Return (X, Y) of the center of cell containing provided text 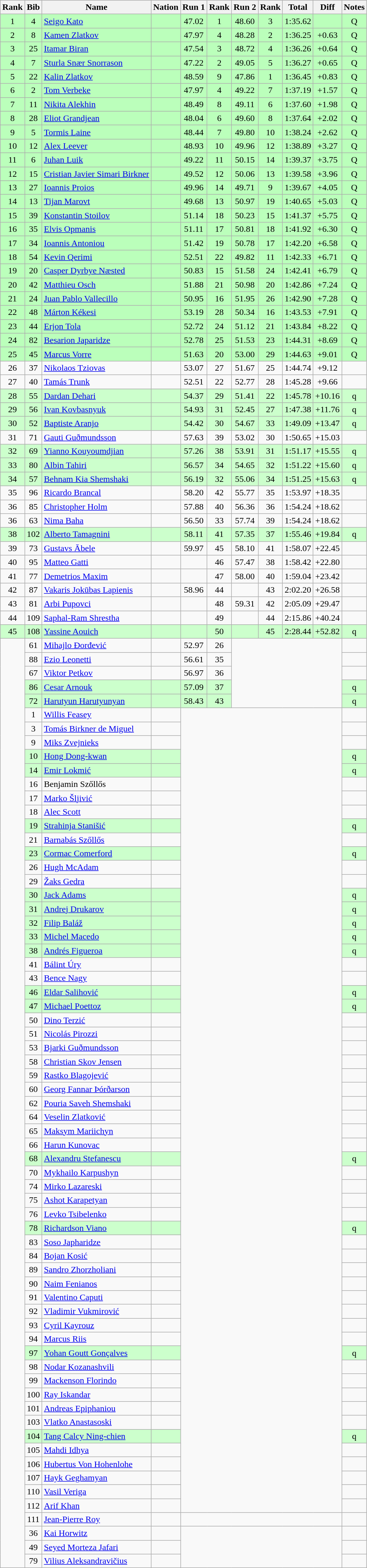
50.23 (245, 215)
54.65 (245, 465)
1:42.90 (298, 299)
Hubertus Von Hohenlohe (97, 1464)
Name (97, 7)
Cyril Kayrouz (97, 1325)
+0.83 (327, 77)
+1.98 (327, 104)
Vladimir Vukmirović (97, 1311)
Miks Zvejnieks (97, 742)
56 (34, 410)
Marko Šljivić (97, 798)
47.54 (194, 49)
Saphal-Ram Shrestha (97, 618)
1:42.86 (298, 285)
54.93 (194, 410)
56.50 (194, 520)
57.26 (194, 451)
Alec Scott (97, 812)
110 (34, 1491)
+3.96 (327, 174)
57.88 (194, 507)
Andrés Figueroa (97, 951)
Demetrios Maxim (97, 576)
Alexandru Stefanescu (97, 1159)
+3.27 (327, 146)
+5.03 (327, 202)
53.19 (194, 312)
51.63 (194, 354)
112 (34, 1506)
Andreas Epiphaniou (97, 1408)
90 (34, 1283)
1:43.84 (298, 326)
1:39.37 (298, 160)
Willis Feasey (97, 715)
Ioannis Proios (97, 188)
48.93 (194, 146)
Pouria Saveh Shemshaki (97, 1103)
Bojan Kosić (97, 1256)
Run 2 (245, 7)
Nodar Kozanashvili (97, 1367)
50.06 (245, 174)
50.95 (194, 299)
93 (34, 1325)
2:05.09 (298, 604)
+10.16 (327, 395)
98 (34, 1367)
Mykhailo Karpushyn (97, 1173)
59.97 (194, 548)
Ioannis Antoniou (97, 243)
51.41 (245, 395)
69 (34, 451)
+40.24 (327, 618)
1:49.09 (298, 424)
Vlatko Anastasoski (97, 1422)
Hugh McAdam (97, 867)
1:38.24 (298, 132)
62 (34, 1103)
Kalin Zlatkov (97, 77)
49.68 (194, 202)
68 (34, 1159)
Dino Terzić (97, 1020)
103 (34, 1422)
52.77 (245, 382)
+7.24 (327, 285)
1:39.58 (298, 174)
95 (34, 562)
+15.60 (327, 465)
49.60 (245, 118)
89 (34, 1269)
91 (34, 1298)
Dardan Dehari (97, 395)
Alex Leever (97, 146)
Hayk Geghamyan (97, 1478)
58.11 (194, 534)
Harutyun Harutyunyan (97, 701)
85 (34, 507)
49.05 (245, 63)
+8.22 (327, 326)
1:42.20 (298, 243)
Yianno Kouyoumdjian (97, 451)
74 (34, 1186)
1:59.04 (298, 576)
1:42.33 (298, 257)
Ashot Karapetyan (97, 1200)
+26.58 (327, 590)
Maksym Mariichyn (97, 1131)
Elvis Opmanis (97, 229)
1:39.67 (298, 188)
+9.12 (327, 368)
51.95 (245, 299)
Mihajlo Đorđević (97, 645)
1:51.22 (298, 465)
56.97 (194, 673)
48.72 (245, 49)
Bib (34, 7)
94 (34, 1339)
Eliot Grandjean (97, 118)
1:37.64 (298, 118)
Tijan Marovt (97, 202)
Sturla Snær Snorrason (97, 63)
Hong Dong-kwan (97, 756)
Nation (166, 7)
Alberto Tamagnini (97, 534)
Christian Skov Jensen (97, 1062)
Matteo Gatti (97, 562)
Arbi Pupovci (97, 604)
Cormac Comerford (97, 854)
48.04 (194, 118)
Levko Tsibelenko (97, 1214)
+13.47 (327, 424)
49.80 (245, 132)
50.78 (245, 243)
Matthieu Osch (97, 285)
+1.57 (327, 90)
+23.42 (327, 576)
1:44.74 (298, 368)
96 (34, 493)
1:35.62 (298, 21)
+6.79 (327, 271)
Michel Macedo (97, 937)
76 (34, 1214)
+9.01 (327, 354)
47.86 (245, 77)
48.59 (194, 77)
+18.35 (327, 493)
50.97 (245, 202)
83 (34, 1242)
1:53.97 (298, 493)
1:55.46 (298, 534)
Kamen Zlatkov (97, 35)
99 (34, 1381)
+15.63 (327, 479)
Michael Poettoz (97, 1006)
+19.84 (327, 534)
51.14 (194, 215)
+7.28 (327, 299)
Juan Pablo Vallecillo (97, 299)
57.63 (194, 437)
51.12 (245, 326)
1:36.27 (298, 63)
Valentino Caputi (97, 1298)
Tom Verbeke (97, 90)
Benjamin Szőllős (97, 784)
1:47.38 (298, 410)
57 (34, 479)
Diff (327, 7)
Viktor Petkov (97, 673)
Baptiste Aranjo (97, 424)
+5.75 (327, 215)
Seyed Morteza Jafari (97, 1547)
Soso Japharidze (97, 1242)
1:40.65 (298, 202)
Vakaris Jokūbas Lapienis (97, 590)
1:58.42 (298, 562)
59.31 (245, 604)
100 (34, 1395)
48.49 (194, 104)
Tomás Birkner de Miguel (97, 729)
102 (34, 534)
Kevin Qerimi (97, 257)
58.20 (194, 493)
+52.82 (327, 632)
56.61 (194, 659)
Georg Fannar Þórðarson (97, 1089)
+2.02 (327, 118)
1:51.17 (298, 451)
+0.65 (327, 63)
Bjarki Guðmundsson (97, 1048)
Veselin Zlatković (97, 1117)
Cesar Arnouk (97, 687)
Total (298, 7)
Nicolás Pirozzi (97, 1034)
1:36.45 (298, 77)
1:58.07 (298, 548)
Harun Kunovac (97, 1145)
+15.03 (327, 437)
50.34 (245, 312)
58.43 (194, 701)
73 (34, 548)
51.42 (194, 243)
Mahdi Idhya (97, 1450)
Kai Horwitz (97, 1533)
Marcus Vorre (97, 354)
52.72 (194, 326)
54.37 (194, 395)
55.77 (245, 493)
52.97 (194, 645)
86 (34, 687)
58 (34, 1062)
56.19 (194, 479)
Ivan Kovbasnyuk (97, 410)
Notes (354, 7)
+11.76 (327, 410)
Andrej Drukarov (97, 909)
Yassine Aouich (97, 632)
Sandro Zhorzholiani (97, 1269)
+4.05 (327, 188)
111 (34, 1520)
49.71 (245, 188)
64 (34, 1117)
+29.47 (327, 604)
+22.45 (327, 548)
53.91 (245, 451)
Mackenson Florindo (97, 1381)
Gauti Guðmundsson (97, 437)
Richardson Viano (97, 1228)
49.11 (245, 104)
+15.55 (327, 451)
Albin Tahiri (97, 465)
+0.63 (327, 35)
Run 1 (194, 7)
Arif Khan (97, 1506)
55 (34, 395)
1:42.41 (298, 271)
61 (34, 645)
Gustavs Ābele (97, 548)
54.67 (245, 424)
88 (34, 659)
Christopher Holm (97, 507)
1:45.28 (298, 382)
80 (34, 465)
58.10 (245, 548)
1:36.25 (298, 35)
57.47 (245, 562)
Juhan Luik (97, 160)
+0.64 (327, 49)
87 (34, 590)
1:50.65 (298, 437)
Filip Baláž (97, 923)
+8.69 (327, 340)
Ricardo Brancal (97, 493)
106 (34, 1464)
84 (34, 1256)
1:45.78 (298, 395)
54 (34, 257)
49.52 (194, 174)
+3.75 (327, 160)
53.07 (194, 368)
51.53 (245, 340)
Bálint Úry (97, 964)
47.22 (194, 63)
56.57 (194, 465)
1:51.25 (298, 479)
50.81 (245, 229)
Tang Calcy Ning-chien (97, 1436)
55.06 (245, 479)
51.58 (245, 271)
+22.80 (327, 562)
+7.91 (327, 312)
Vasil Veriga (97, 1491)
105 (34, 1450)
+2.62 (327, 132)
58.96 (194, 590)
75 (34, 1200)
57.09 (194, 687)
47.02 (194, 21)
65 (34, 1131)
52.78 (194, 340)
71 (34, 437)
Ray Iskandar (97, 1395)
63 (34, 520)
54.42 (194, 424)
1:38.89 (298, 146)
Nikita Alekhin (97, 104)
92 (34, 1311)
48.44 (194, 132)
81 (34, 604)
51.11 (194, 229)
108 (34, 632)
Yohan Goutt Gonçalves (97, 1353)
52.45 (245, 410)
72 (34, 701)
Seigo Kato (97, 21)
+6.71 (327, 257)
Casper Dyrbye Næsted (97, 271)
Rastko Blagojević (97, 1076)
1:37.19 (298, 90)
51 (34, 1034)
1:43.53 (298, 312)
Konstantin Stoilov (97, 215)
Behnam Kia Shemshaki (97, 479)
Bence Nagy (97, 978)
Itamar Biran (97, 49)
1:44.31 (298, 340)
Tamás Trunk (97, 382)
Jack Adams (97, 895)
Erjon Tola (97, 326)
48.60 (245, 21)
107 (34, 1478)
53.02 (245, 437)
Emir Lokmić (97, 770)
67 (34, 673)
1:41.92 (298, 229)
1:37.60 (298, 104)
Nima Baha (97, 520)
79 (34, 1561)
52 (34, 424)
Nikolaos Tziovas (97, 368)
Márton Kékesi (97, 312)
53.00 (245, 354)
78 (34, 1228)
Žaks Gedra (97, 881)
57.74 (245, 520)
Ezio Leonetti (97, 659)
51.88 (194, 285)
Tormis Laine (97, 132)
Naim Fenianos (97, 1283)
58.00 (245, 576)
2:15.86 (298, 618)
97 (34, 1353)
57.35 (245, 534)
104 (34, 1436)
Barnabás Szőllős (97, 839)
66 (34, 1145)
+9.66 (327, 382)
82 (34, 340)
+6.58 (327, 243)
1:41.37 (298, 215)
48.28 (245, 35)
60 (34, 1089)
Mirko Lazareski (97, 1186)
Jean-Pierre Roy (97, 1520)
56.36 (245, 507)
101 (34, 1408)
Cristian Javier Simari Birkner (97, 174)
50.15 (245, 160)
51.67 (245, 368)
49.82 (245, 257)
Strahinja Stanišić (97, 826)
50.83 (194, 271)
Marcus Riis (97, 1339)
Vilius Aleksandravičius (97, 1561)
109 (34, 618)
2:28.44 (298, 632)
59 (34, 1076)
Besarion Japaridze (97, 340)
+6.30 (327, 229)
50.98 (245, 285)
Eldar Salihović (97, 992)
77 (34, 576)
1:36.26 (298, 49)
2:02.20 (298, 590)
1:44.63 (298, 354)
53 (34, 1048)
70 (34, 1173)
